Locate the cell with the specified text and output its [x, y] center coordinate. 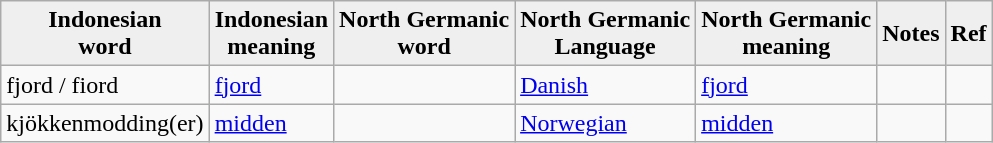
North Germanicmeaning [786, 34]
Danish [606, 85]
Ref [968, 34]
Indonesianmeaning [271, 34]
Indonesianword [105, 34]
Norwegian [606, 123]
Notes [911, 34]
kjökkenmodding(er) [105, 123]
fjord / fiord [105, 85]
North Germanicword [424, 34]
North GermanicLanguage [606, 34]
